Detect which cell encompasses the target text, then output its [x, y] center coordinate. 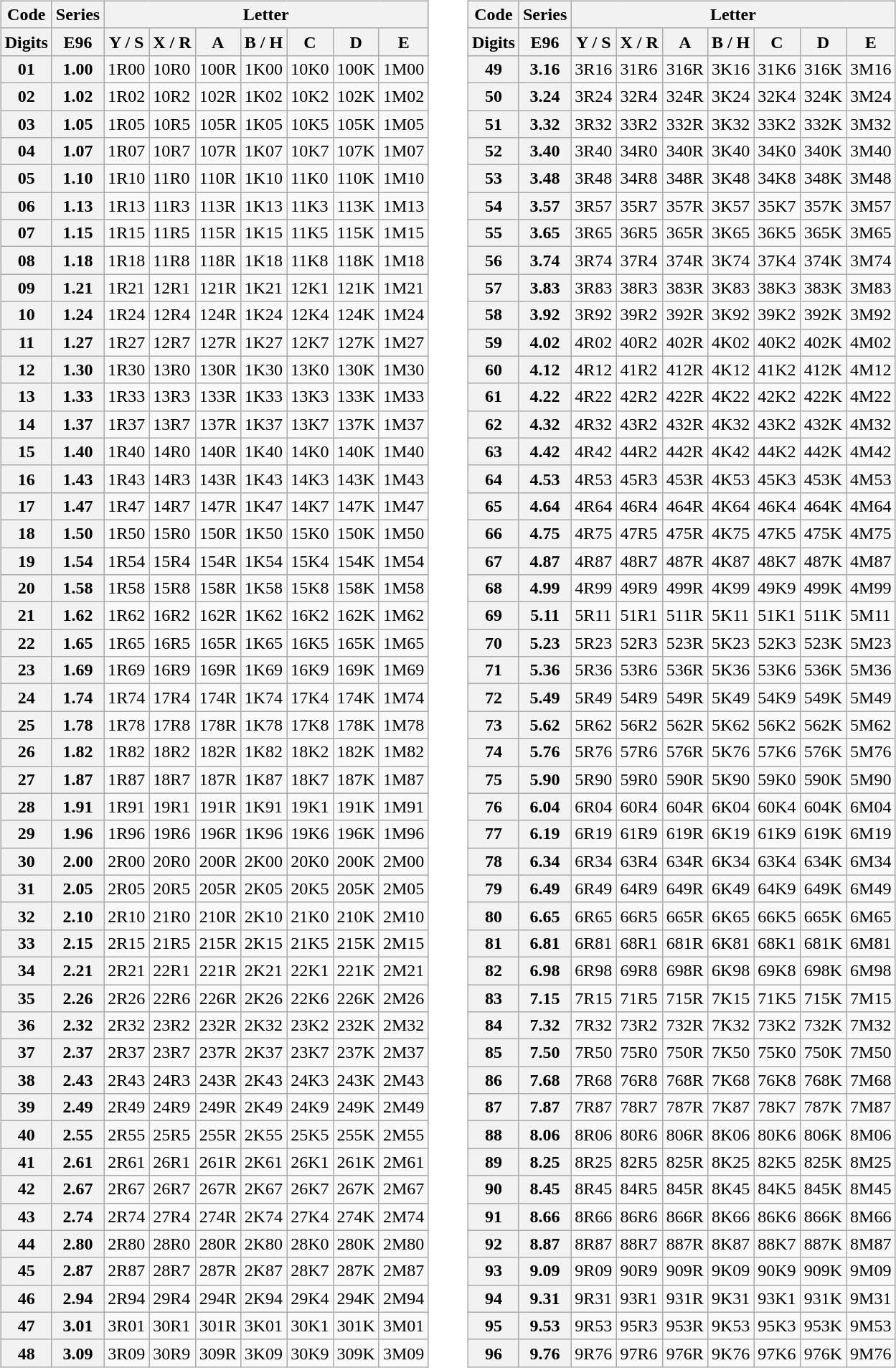
1.07 [77, 151]
182R [218, 752]
2M61 [403, 1162]
28R7 [172, 1271]
24R9 [172, 1107]
604K [823, 807]
10K2 [310, 96]
576R [684, 752]
34K8 [777, 179]
6.49 [544, 889]
44K2 [777, 451]
54 [494, 206]
1.87 [77, 779]
280K [356, 1244]
10R2 [172, 96]
7M68 [871, 1080]
619R [684, 834]
9.31 [544, 1298]
4M12 [871, 370]
115R [218, 233]
8K06 [730, 1135]
65 [494, 506]
59R0 [639, 779]
2R80 [126, 1244]
2R61 [126, 1162]
4.99 [544, 589]
71R5 [639, 998]
1.82 [77, 752]
33K2 [777, 124]
11R5 [172, 233]
23R7 [172, 1053]
3R01 [126, 1326]
95R3 [639, 1326]
2M26 [403, 998]
1R43 [126, 479]
2M87 [403, 1271]
4K22 [730, 397]
3.01 [77, 1326]
140K [356, 451]
953K [823, 1326]
1R27 [126, 342]
60R4 [639, 807]
576K [823, 752]
301R [218, 1326]
13R3 [172, 397]
4M64 [871, 506]
21K0 [310, 916]
24K3 [310, 1080]
698R [684, 970]
1K05 [263, 124]
37K4 [777, 261]
634K [823, 861]
1K37 [263, 424]
1R47 [126, 506]
806R [684, 1135]
79 [494, 889]
5M62 [871, 725]
19 [26, 561]
1M21 [403, 288]
6R98 [594, 970]
158R [218, 589]
7K50 [730, 1053]
7K68 [730, 1080]
4K53 [730, 479]
2.00 [77, 861]
23R2 [172, 1026]
6R34 [594, 861]
2.94 [77, 1298]
1M37 [403, 424]
54K9 [777, 698]
2R55 [126, 1135]
590R [684, 779]
5R23 [594, 643]
200R [218, 861]
19K6 [310, 834]
301K [356, 1326]
78 [494, 861]
64R9 [639, 889]
88K7 [777, 1244]
8.06 [544, 1135]
3M74 [871, 261]
4.32 [544, 424]
9.76 [544, 1353]
140R [218, 451]
1.18 [77, 261]
9R31 [594, 1298]
5R62 [594, 725]
4.64 [544, 506]
357R [684, 206]
1K00 [263, 69]
5.90 [544, 779]
88R7 [639, 1244]
26K7 [310, 1189]
73K2 [777, 1026]
5.23 [544, 643]
9M53 [871, 1326]
8.87 [544, 1244]
226R [218, 998]
12R1 [172, 288]
52R3 [639, 643]
2.37 [77, 1053]
143K [356, 479]
357K [823, 206]
48K7 [777, 561]
232R [218, 1026]
19K1 [310, 807]
11 [26, 342]
27 [26, 779]
40K2 [777, 342]
97K6 [777, 1353]
7R68 [594, 1080]
18R7 [172, 779]
2R26 [126, 998]
9.53 [544, 1326]
2.67 [77, 1189]
3R48 [594, 179]
178K [356, 725]
9K76 [730, 1353]
8R06 [594, 1135]
2R00 [126, 861]
402R [684, 342]
274K [356, 1217]
5K23 [730, 643]
47 [26, 1326]
86K6 [777, 1217]
374K [823, 261]
7M87 [871, 1107]
3.74 [544, 261]
237K [356, 1053]
9K31 [730, 1298]
3R40 [594, 151]
26K1 [310, 1162]
13R0 [172, 370]
60 [494, 370]
549K [823, 698]
1K27 [263, 342]
143R [218, 479]
30K1 [310, 1326]
1K10 [263, 179]
52 [494, 151]
14K7 [310, 506]
84R5 [639, 1189]
665K [823, 916]
24K9 [310, 1107]
2M32 [403, 1026]
84K5 [777, 1189]
3K57 [730, 206]
127K [356, 342]
243R [218, 1080]
1R91 [126, 807]
20R0 [172, 861]
12K1 [310, 288]
340R [684, 151]
53 [494, 179]
1R96 [126, 834]
7M15 [871, 998]
1M54 [403, 561]
536R [684, 670]
2K32 [263, 1026]
1K96 [263, 834]
825R [684, 1162]
165R [218, 643]
80K6 [777, 1135]
25R5 [172, 1135]
1K21 [263, 288]
76R8 [639, 1080]
169R [218, 670]
80R6 [639, 1135]
6K04 [730, 807]
255K [356, 1135]
1M00 [403, 69]
215K [356, 943]
30R1 [172, 1326]
4.42 [544, 451]
2M05 [403, 889]
1M82 [403, 752]
115K [356, 233]
2R37 [126, 1053]
205K [356, 889]
5K90 [730, 779]
464R [684, 506]
562R [684, 725]
174K [356, 698]
66 [494, 533]
80 [494, 916]
1K40 [263, 451]
64K9 [777, 889]
6.81 [544, 943]
9R76 [594, 1353]
1M02 [403, 96]
4M75 [871, 533]
48R7 [639, 561]
51K1 [777, 616]
23 [26, 670]
23K7 [310, 1053]
16R2 [172, 616]
05 [26, 179]
1.33 [77, 397]
2K74 [263, 1217]
52K3 [777, 643]
1M43 [403, 479]
1.50 [77, 533]
13K7 [310, 424]
5.49 [544, 698]
1.24 [77, 315]
1M87 [403, 779]
1K87 [263, 779]
58 [494, 315]
113R [218, 206]
1K15 [263, 233]
17R8 [172, 725]
4.75 [544, 533]
3K32 [730, 124]
1.21 [77, 288]
4M02 [871, 342]
432R [684, 424]
75K0 [777, 1053]
2R94 [126, 1298]
69 [494, 616]
210K [356, 916]
1R58 [126, 589]
806K [823, 1135]
26R1 [172, 1162]
187R [218, 779]
182K [356, 752]
96 [494, 1353]
5K11 [730, 616]
3.57 [544, 206]
453R [684, 479]
221K [356, 970]
29R4 [172, 1298]
8R66 [594, 1217]
15R8 [172, 589]
1.00 [77, 69]
7K15 [730, 998]
5K36 [730, 670]
1R37 [126, 424]
1R74 [126, 698]
191K [356, 807]
10R5 [172, 124]
2M15 [403, 943]
6K19 [730, 834]
23K2 [310, 1026]
267R [218, 1189]
4.22 [544, 397]
10K0 [310, 69]
1M58 [403, 589]
1.62 [77, 616]
25K5 [310, 1135]
1K74 [263, 698]
845K [823, 1189]
4K32 [730, 424]
2K67 [263, 1189]
2.49 [77, 1107]
4R02 [594, 342]
1K33 [263, 397]
1.40 [77, 451]
8.66 [544, 1217]
12K7 [310, 342]
6R65 [594, 916]
86R6 [639, 1217]
1M96 [403, 834]
6M19 [871, 834]
2R05 [126, 889]
8M87 [871, 1244]
78R7 [639, 1107]
1R65 [126, 643]
392K [823, 315]
2M49 [403, 1107]
61K9 [777, 834]
130K [356, 370]
162K [356, 616]
274R [218, 1217]
30 [26, 861]
3K01 [263, 1326]
8M66 [871, 1217]
9R09 [594, 1271]
1K30 [263, 370]
137R [218, 424]
18K7 [310, 779]
2R67 [126, 1189]
2K05 [263, 889]
6M65 [871, 916]
55 [494, 233]
3M57 [871, 206]
732R [684, 1026]
432K [823, 424]
287K [356, 1271]
365R [684, 233]
1.05 [77, 124]
9M76 [871, 1353]
68R1 [639, 943]
63 [494, 451]
38R3 [639, 288]
249K [356, 1107]
453K [823, 479]
332K [823, 124]
1.47 [77, 506]
03 [26, 124]
3R24 [594, 96]
2.43 [77, 1080]
1R07 [126, 151]
1K18 [263, 261]
4.53 [544, 479]
93R1 [639, 1298]
28K0 [310, 1244]
47K5 [777, 533]
187K [356, 779]
38 [26, 1080]
57 [494, 288]
130R [218, 370]
57R6 [639, 752]
619K [823, 834]
22K6 [310, 998]
4R53 [594, 479]
66R5 [639, 916]
866K [823, 1217]
4M53 [871, 479]
45 [26, 1271]
4K87 [730, 561]
121R [218, 288]
18R2 [172, 752]
1K02 [263, 96]
73R2 [639, 1026]
90K9 [777, 1271]
10K5 [310, 124]
422R [684, 397]
18 [26, 533]
2.26 [77, 998]
51 [494, 124]
63R4 [639, 861]
36 [26, 1026]
21R5 [172, 943]
9M09 [871, 1271]
113K [356, 206]
40 [26, 1135]
511K [823, 616]
210R [218, 916]
6.98 [544, 970]
1M30 [403, 370]
6R49 [594, 889]
3M01 [403, 1326]
6K34 [730, 861]
9.09 [544, 1271]
4R64 [594, 506]
1R02 [126, 96]
7K32 [730, 1026]
1.54 [77, 561]
102R [218, 96]
32 [26, 916]
34R0 [639, 151]
6M04 [871, 807]
2.80 [77, 1244]
1M27 [403, 342]
28 [26, 807]
2M00 [403, 861]
1R62 [126, 616]
16R9 [172, 670]
15K4 [310, 561]
1K78 [263, 725]
2M21 [403, 970]
121K [356, 288]
523K [823, 643]
2.55 [77, 1135]
62 [494, 424]
1M07 [403, 151]
3M83 [871, 288]
2R15 [126, 943]
150K [356, 533]
196K [356, 834]
2K10 [263, 916]
931R [684, 1298]
76K8 [777, 1080]
2M10 [403, 916]
28R0 [172, 1244]
3K65 [730, 233]
71 [494, 670]
46R4 [639, 506]
3K40 [730, 151]
30K9 [310, 1353]
2R74 [126, 1217]
174R [218, 698]
89 [494, 1162]
21R0 [172, 916]
6.19 [544, 834]
95K3 [777, 1326]
68 [494, 589]
2M43 [403, 1080]
43K2 [777, 424]
44 [26, 1244]
39R2 [639, 315]
33R2 [639, 124]
15R0 [172, 533]
3K92 [730, 315]
75 [494, 779]
2K61 [263, 1162]
94 [494, 1298]
35 [26, 998]
42R2 [639, 397]
1R15 [126, 233]
59 [494, 342]
3.32 [544, 124]
2M55 [403, 1135]
6K49 [730, 889]
475R [684, 533]
7.50 [544, 1053]
909R [684, 1271]
1R54 [126, 561]
11R3 [172, 206]
60K4 [777, 807]
1K07 [263, 151]
4R75 [594, 533]
1R87 [126, 779]
11K5 [310, 233]
1R33 [126, 397]
1K47 [263, 506]
3.16 [544, 69]
75R0 [639, 1053]
3.24 [544, 96]
487R [684, 561]
2.61 [77, 1162]
59K0 [777, 779]
7R15 [594, 998]
92 [494, 1244]
19R6 [172, 834]
2K37 [263, 1053]
69R8 [639, 970]
499R [684, 589]
84 [494, 1026]
523R [684, 643]
5M23 [871, 643]
4.02 [544, 342]
649R [684, 889]
56 [494, 261]
549R [684, 698]
110K [356, 179]
5K62 [730, 725]
3M16 [871, 69]
1K82 [263, 752]
324K [823, 96]
316R [684, 69]
77 [494, 834]
38K3 [777, 288]
137K [356, 424]
348R [684, 179]
383K [823, 288]
20R5 [172, 889]
46 [26, 1298]
46K4 [777, 506]
16K9 [310, 670]
698K [823, 970]
44R2 [639, 451]
102K [356, 96]
13K0 [310, 370]
392R [684, 315]
1M74 [403, 698]
71K5 [777, 998]
324R [684, 96]
3.48 [544, 179]
3K16 [730, 69]
22K1 [310, 970]
6R81 [594, 943]
41 [26, 1162]
1.27 [77, 342]
49 [494, 69]
32R4 [639, 96]
47R5 [639, 533]
499K [823, 589]
27K4 [310, 1217]
931K [823, 1298]
124R [218, 315]
487K [823, 561]
7M32 [871, 1026]
10K7 [310, 151]
237R [218, 1053]
26R7 [172, 1189]
97R6 [639, 1353]
2K15 [263, 943]
4M22 [871, 397]
2.10 [77, 916]
09 [26, 288]
67 [494, 561]
7R87 [594, 1107]
1M15 [403, 233]
3R65 [594, 233]
34K0 [777, 151]
11R8 [172, 261]
42K2 [777, 397]
3R92 [594, 315]
4.12 [544, 370]
61R9 [639, 834]
1R18 [126, 261]
105K [356, 124]
261K [356, 1162]
8R45 [594, 1189]
01 [26, 69]
14R7 [172, 506]
04 [26, 151]
7R32 [594, 1026]
1R82 [126, 752]
3R32 [594, 124]
68K1 [777, 943]
2M80 [403, 1244]
10R0 [172, 69]
20 [26, 589]
5R36 [594, 670]
1M40 [403, 451]
3K83 [730, 288]
887R [684, 1244]
34R8 [639, 179]
12R4 [172, 315]
4K75 [730, 533]
3K48 [730, 179]
365K [823, 233]
83 [494, 998]
1R30 [126, 370]
3K74 [730, 261]
249R [218, 1107]
2M37 [403, 1053]
6.04 [544, 807]
165K [356, 643]
87 [494, 1107]
21 [26, 616]
53K6 [777, 670]
14 [26, 424]
1R21 [126, 288]
41R2 [639, 370]
2R43 [126, 1080]
976R [684, 1353]
1K50 [263, 533]
3M24 [871, 96]
66K5 [777, 916]
16K5 [310, 643]
17K4 [310, 698]
475K [823, 533]
11K3 [310, 206]
3R57 [594, 206]
6K98 [730, 970]
5R49 [594, 698]
78K7 [777, 1107]
1K91 [263, 807]
74 [494, 752]
5.76 [544, 752]
1M91 [403, 807]
82K5 [777, 1162]
24R3 [172, 1080]
309K [356, 1353]
158K [356, 589]
2M67 [403, 1189]
5.62 [544, 725]
1.43 [77, 479]
1M18 [403, 261]
1K43 [263, 479]
825K [823, 1162]
54R9 [639, 698]
332R [684, 124]
2.32 [77, 1026]
6.34 [544, 861]
6M34 [871, 861]
4R22 [594, 397]
22R1 [172, 970]
2K55 [263, 1135]
402K [823, 342]
2R87 [126, 1271]
107R [218, 151]
8R25 [594, 1162]
35R7 [639, 206]
9R53 [594, 1326]
340K [823, 151]
294R [218, 1298]
3M65 [871, 233]
316K [823, 69]
70 [494, 643]
221R [218, 970]
100R [218, 69]
4R32 [594, 424]
665R [684, 916]
1K58 [263, 589]
45K3 [777, 479]
150R [218, 533]
12R7 [172, 342]
147K [356, 506]
2K21 [263, 970]
22R6 [172, 998]
768K [823, 1080]
1M33 [403, 397]
7.15 [544, 998]
93 [494, 1271]
5M76 [871, 752]
31 [26, 889]
72 [494, 698]
750R [684, 1053]
14K3 [310, 479]
4K42 [730, 451]
1R50 [126, 533]
21K5 [310, 943]
2.21 [77, 970]
56K2 [777, 725]
64 [494, 479]
3.92 [544, 315]
93K1 [777, 1298]
294K [356, 1298]
287R [218, 1271]
118R [218, 261]
634R [684, 861]
11R0 [172, 179]
10 [26, 315]
787R [684, 1107]
118K [356, 261]
5R90 [594, 779]
2R49 [126, 1107]
15 [26, 451]
4M99 [871, 589]
196R [218, 834]
715K [823, 998]
1M05 [403, 124]
107K [356, 151]
464K [823, 506]
2K94 [263, 1298]
13K3 [310, 397]
442K [823, 451]
681K [823, 943]
309R [218, 1353]
16 [26, 479]
6M98 [871, 970]
787K [823, 1107]
15R4 [172, 561]
412K [823, 370]
61 [494, 397]
69K8 [777, 970]
49R9 [639, 589]
267K [356, 1189]
16K2 [310, 616]
17K8 [310, 725]
3R74 [594, 261]
14R3 [172, 479]
90R9 [639, 1271]
590K [823, 779]
127R [218, 342]
19R1 [172, 807]
26 [26, 752]
48 [26, 1353]
43 [26, 1217]
3R83 [594, 288]
768R [684, 1080]
9K09 [730, 1271]
34 [26, 970]
133K [356, 397]
4M42 [871, 451]
2R21 [126, 970]
3.65 [544, 233]
9K53 [730, 1326]
1.78 [77, 725]
3K09 [263, 1353]
06 [26, 206]
1R40 [126, 451]
36K5 [777, 233]
51R1 [639, 616]
4K64 [730, 506]
1K62 [263, 616]
374R [684, 261]
976K [823, 1353]
49K9 [777, 589]
5.36 [544, 670]
3K24 [730, 96]
4K12 [730, 370]
5R76 [594, 752]
1M13 [403, 206]
39K2 [777, 315]
5M90 [871, 779]
1R05 [126, 124]
17R4 [172, 698]
383R [684, 288]
226K [356, 998]
348K [823, 179]
154K [356, 561]
1.30 [77, 370]
85 [494, 1053]
2K00 [263, 861]
887K [823, 1244]
715R [684, 998]
7M50 [871, 1053]
1R69 [126, 670]
8K25 [730, 1162]
3M09 [403, 1353]
1.65 [77, 643]
3.40 [544, 151]
1M69 [403, 670]
8M45 [871, 1189]
29 [26, 834]
82 [494, 970]
57K6 [777, 752]
1K24 [263, 315]
2.05 [77, 889]
2.74 [77, 1217]
2.87 [77, 1271]
2M94 [403, 1298]
76 [494, 807]
255R [218, 1135]
43R2 [639, 424]
7.68 [544, 1080]
42 [26, 1189]
81 [494, 943]
7.87 [544, 1107]
422K [823, 397]
562K [823, 725]
20K5 [310, 889]
178R [218, 725]
909K [823, 1271]
8K45 [730, 1189]
88 [494, 1135]
1.91 [77, 807]
4R99 [594, 589]
25 [26, 725]
2K49 [263, 1107]
1R13 [126, 206]
16R5 [172, 643]
2R10 [126, 916]
07 [26, 233]
15K8 [310, 589]
215R [218, 943]
13 [26, 397]
1.02 [77, 96]
511R [684, 616]
6M49 [871, 889]
412R [684, 370]
14K0 [310, 451]
56R2 [639, 725]
2K43 [263, 1080]
1M47 [403, 506]
53R6 [639, 670]
91 [494, 1217]
2K87 [263, 1271]
110R [218, 179]
9M31 [871, 1298]
200K [356, 861]
6R19 [594, 834]
2M74 [403, 1217]
8.25 [544, 1162]
1R78 [126, 725]
6R04 [594, 807]
1M24 [403, 315]
866R [684, 1217]
7K87 [730, 1107]
8M25 [871, 1162]
37R4 [639, 261]
28K7 [310, 1271]
45R3 [639, 479]
82R5 [639, 1162]
24 [26, 698]
12 [26, 370]
1.37 [77, 424]
1.15 [77, 233]
08 [26, 261]
50 [494, 96]
5K49 [730, 698]
6M81 [871, 943]
6.65 [544, 916]
8M06 [871, 1135]
845R [684, 1189]
8.45 [544, 1189]
12K4 [310, 315]
205R [218, 889]
750K [823, 1053]
232K [356, 1026]
37 [26, 1053]
2K80 [263, 1244]
4M32 [871, 424]
3R16 [594, 69]
33 [26, 943]
5.11 [544, 616]
1.10 [77, 179]
1.58 [77, 589]
30R9 [172, 1353]
261R [218, 1162]
1M50 [403, 533]
3M92 [871, 315]
1K65 [263, 643]
5K76 [730, 752]
1M10 [403, 179]
41K2 [777, 370]
14R0 [172, 451]
90 [494, 1189]
3.09 [77, 1353]
2R32 [126, 1026]
95 [494, 1326]
4R87 [594, 561]
1.13 [77, 206]
681R [684, 943]
1M78 [403, 725]
154R [218, 561]
4M87 [871, 561]
32K4 [777, 96]
11K8 [310, 261]
1M65 [403, 643]
1M62 [403, 616]
20K0 [310, 861]
1K13 [263, 206]
31R6 [639, 69]
15K0 [310, 533]
133R [218, 397]
649K [823, 889]
40R2 [639, 342]
6K65 [730, 916]
243K [356, 1080]
86 [494, 1080]
1R24 [126, 315]
191R [218, 807]
1K69 [263, 670]
27R4 [172, 1217]
7.32 [544, 1026]
4.87 [544, 561]
732K [823, 1026]
11K0 [310, 179]
162R [218, 616]
4K99 [730, 589]
4R42 [594, 451]
4K02 [730, 342]
39 [26, 1107]
36R5 [639, 233]
5M36 [871, 670]
105R [218, 124]
5R11 [594, 616]
3M32 [871, 124]
18K2 [310, 752]
5M49 [871, 698]
280R [218, 1244]
29K4 [310, 1298]
1R00 [126, 69]
5M11 [871, 616]
8K66 [730, 1217]
2.15 [77, 943]
4R12 [594, 370]
124K [356, 315]
02 [26, 96]
10R7 [172, 151]
1R10 [126, 179]
442R [684, 451]
22 [26, 643]
3M40 [871, 151]
1K54 [263, 561]
1.74 [77, 698]
63K4 [777, 861]
3.83 [544, 288]
13R7 [172, 424]
2K26 [263, 998]
7R50 [594, 1053]
147R [218, 506]
536K [823, 670]
31K6 [777, 69]
8K87 [730, 1244]
3R09 [126, 1353]
8R87 [594, 1244]
1.96 [77, 834]
73 [494, 725]
169K [356, 670]
6K81 [730, 943]
1.69 [77, 670]
100K [356, 69]
35K7 [777, 206]
604R [684, 807]
3M48 [871, 179]
953R [684, 1326]
17 [26, 506]
